Return the [X, Y] coordinate for the center point of the cell that contains the specified text.  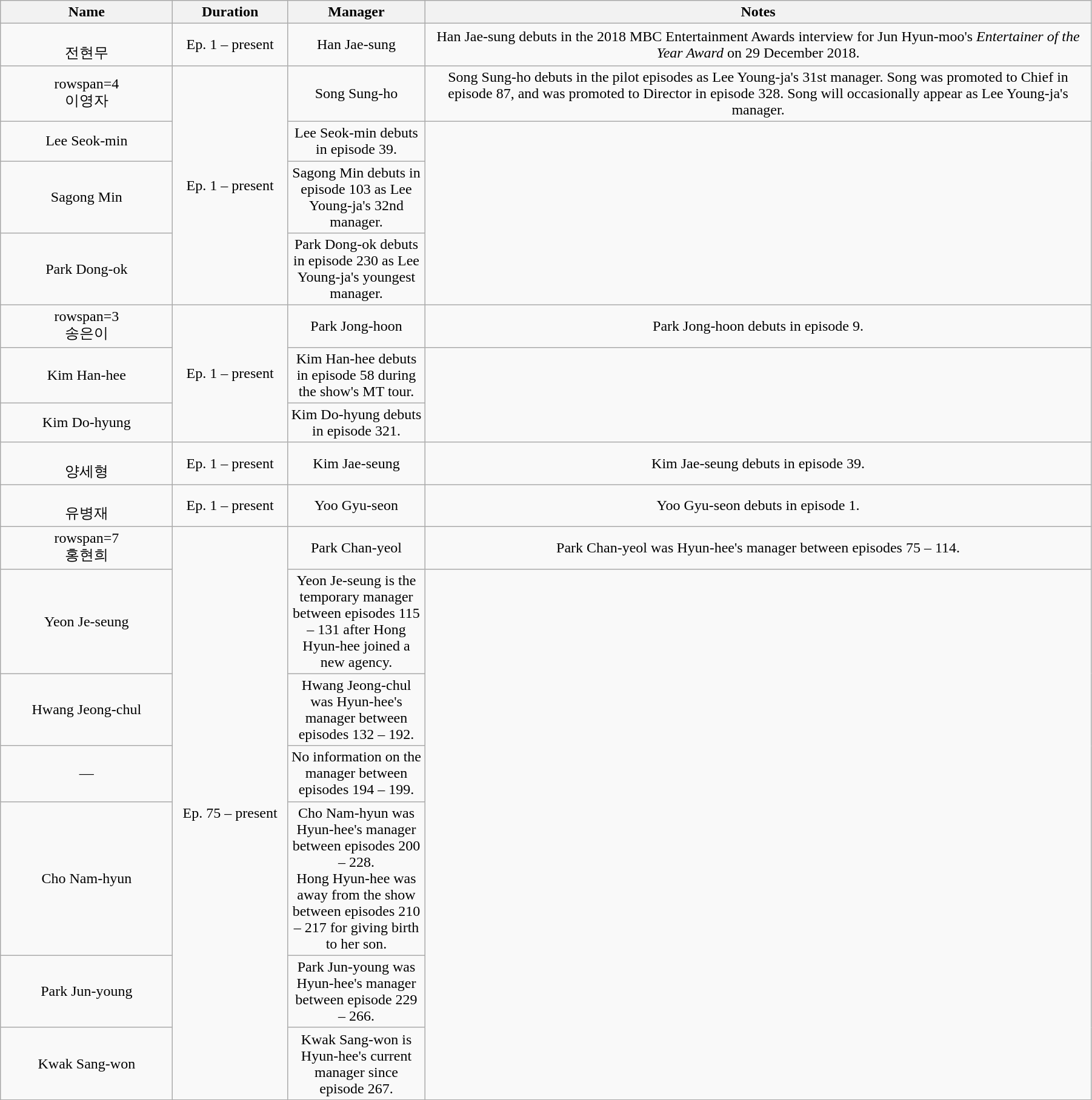
Park Jun-young [87, 991]
Lee Seok-min debuts in episode 39. [356, 141]
Manager [356, 12]
유병재 [87, 506]
Name [87, 12]
Hwang Jeong-chul was Hyun-hee's manager between episodes 132 – 192. [356, 710]
rowspan=4 이영자 [87, 93]
Park Dong-ok [87, 269]
Song Sung-ho [356, 93]
Sagong Min debuts in episode 103 as Lee Young-ja's 32nd manager. [356, 197]
Notes [759, 12]
양세형 [87, 463]
Yoo Gyu-seon debuts in episode 1. [759, 506]
Kwak Sang-won [87, 1064]
Sagong Min [87, 197]
— [87, 774]
Cho Nam-hyun [87, 878]
Park Chan-yeol [356, 548]
Park Chan-yeol was Hyun-hee's manager between episodes 75 – 114. [759, 548]
Han Jae-sung debuts in the 2018 MBC Entertainment Awards interview for Jun Hyun-moo's Entertainer of the Year Award on 29 December 2018. [759, 45]
Park Jun-young was Hyun-hee's manager between episode 229 – 266. [356, 991]
Yeon Je-seung is the temporary manager between episodes 115 – 131 after Hong Hyun-hee joined a new agency. [356, 621]
Kim Do-hyung [87, 423]
Kim Han-hee debuts in episode 58 during the show's MT tour. [356, 375]
Kim Do-hyung debuts in episode 321. [356, 423]
전현무 [87, 45]
Park Dong-ok debuts in episode 230 as Lee Young-ja's youngest manager. [356, 269]
Lee Seok-min [87, 141]
Duration [230, 12]
rowspan=7 홍현희 [87, 548]
rowspan=3 송은이 [87, 326]
Han Jae-sung [356, 45]
Kwak Sang-won is Hyun-hee's current manager since episode 267. [356, 1064]
No information on the manager between episodes 194 – 199. [356, 774]
Hwang Jeong-chul [87, 710]
Kim Jae-seung [356, 463]
Park Jong-hoon debuts in episode 9. [759, 326]
Park Jong-hoon [356, 326]
Ep. 75 – present [230, 813]
Yoo Gyu-seon [356, 506]
Kim Jae-seung debuts in episode 39. [759, 463]
Yeon Je-seung [87, 621]
Kim Han-hee [87, 375]
